Extract the (x, y) coordinate from the center of the cell holding the provided text.  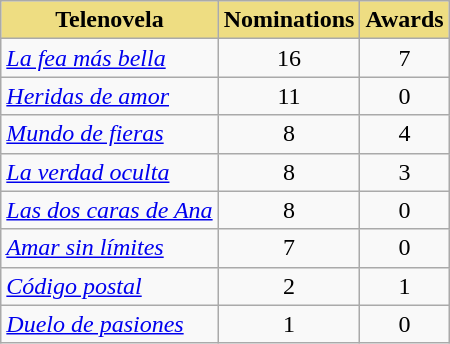
Las dos caras de Ana (110, 210)
Nominations (289, 20)
La verdad oculta (110, 172)
Amar sin límites (110, 248)
3 (404, 172)
16 (289, 58)
Código postal (110, 286)
Mundo de fieras (110, 134)
2 (289, 286)
4 (404, 134)
Telenovela (110, 20)
Heridas de amor (110, 96)
Awards (404, 20)
Duelo de pasiones (110, 324)
La fea más bella (110, 58)
11 (289, 96)
